Locate the cell with the specified text and output its (X, Y) center coordinate. 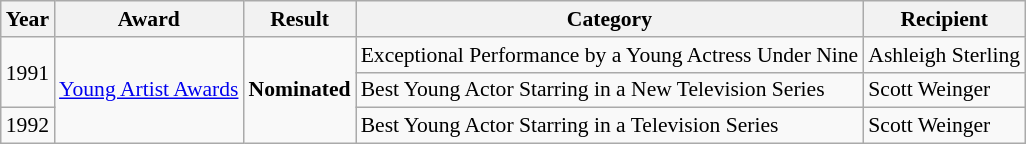
Young Artist Awards (148, 90)
Best Young Actor Starring in a New Television Series (610, 90)
Exceptional Performance by a Young Actress Under Nine (610, 55)
Recipient (944, 19)
Best Young Actor Starring in a Television Series (610, 126)
Result (300, 19)
1992 (28, 126)
Category (610, 19)
1991 (28, 72)
Nominated (300, 90)
Ashleigh Sterling (944, 55)
Award (148, 19)
Year (28, 19)
